Detect which cell encompasses the target text, then output its [x, y] center coordinate. 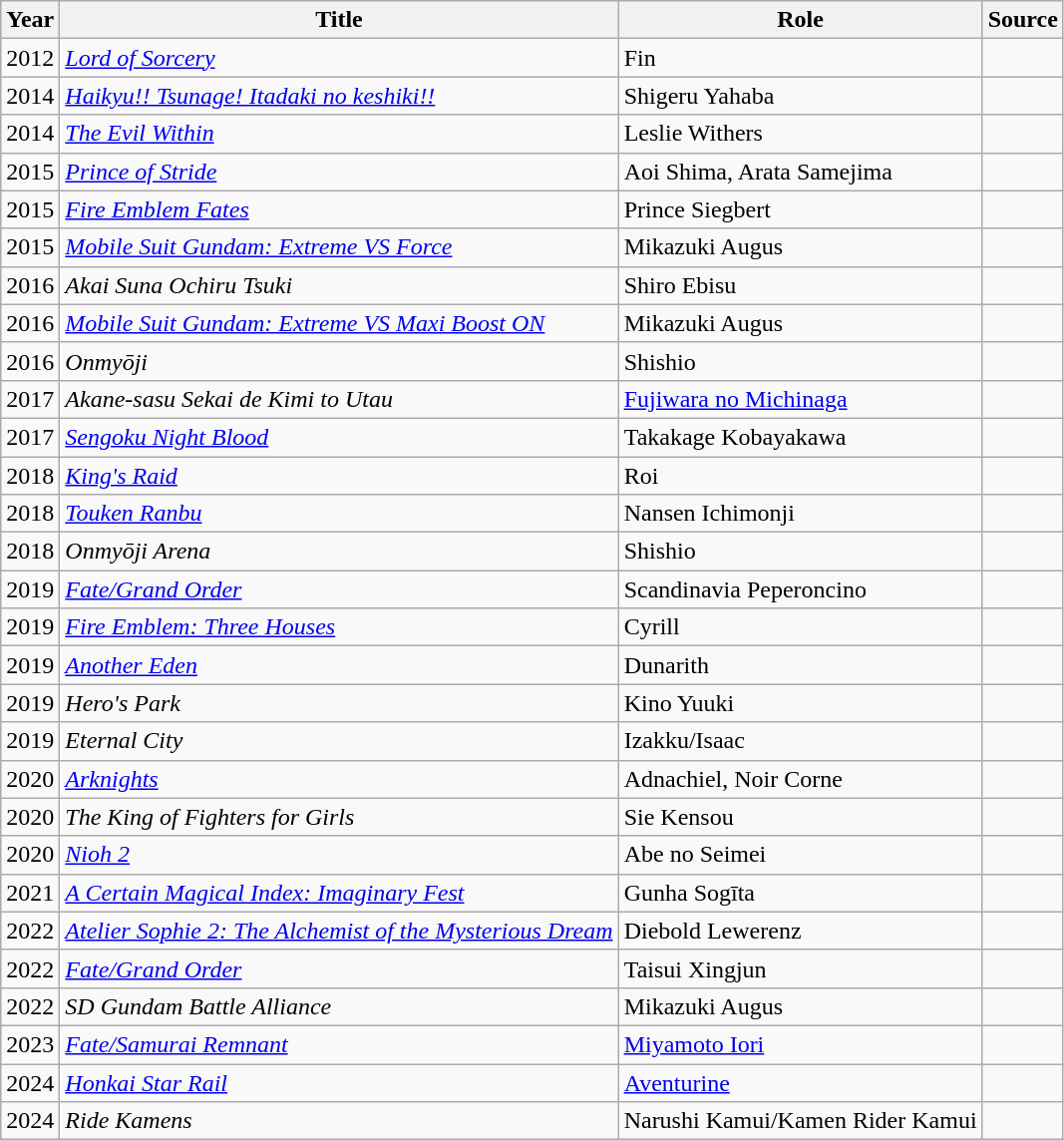
SD Gundam Battle Alliance [339, 1006]
Aoi Shima, Arata Samejima [800, 172]
Year [30, 20]
Leslie Withers [800, 134]
Izakku/Isaac [800, 741]
Source [1023, 20]
Sengoku Night Blood [339, 437]
King's Raid [339, 476]
Takakage Kobayakawa [800, 437]
Atelier Sophie 2: The Alchemist of the Mysterious Dream [339, 931]
The Evil Within [339, 134]
Prince of Stride [339, 172]
Role [800, 20]
Dunarith [800, 665]
2021 [30, 893]
Eternal City [339, 741]
A Certain Magical Index: Imaginary Fest [339, 893]
Fujiwara no Michinaga [800, 399]
Fin [800, 58]
Abe no Seimei [800, 855]
Fate/Samurai Remnant [339, 1044]
Sie Kensou [800, 817]
Fire Emblem Fates [339, 209]
Title [339, 20]
Touken Ranbu [339, 514]
Shigeru Yahaba [800, 96]
Arknights [339, 779]
Gunha Sogīta [800, 893]
Onmyōji Arena [339, 552]
Hero's Park [339, 703]
Narushi Kamui/Kamen Rider Kamui [800, 1121]
2012 [30, 58]
Nansen Ichimonji [800, 514]
Honkai Star Rail [339, 1082]
Ride Kamens [339, 1121]
Nioh 2 [339, 855]
Akane-sasu Sekai de Kimi to Utau [339, 399]
Taisui Xingjun [800, 968]
The King of Fighters for Girls [339, 817]
Scandinavia Peperoncino [800, 589]
Another Eden [339, 665]
Aventurine [800, 1082]
Miyamoto Iori [800, 1044]
Haikyu!! Tsunage! Itadaki no keshiki!! [339, 96]
Lord of Sorcery [339, 58]
2023 [30, 1044]
Kino Yuuki [800, 703]
Onmyōji [339, 361]
Adnachiel, Noir Corne [800, 779]
Mobile Suit Gundam: Extreme VS Maxi Boost ON [339, 323]
Prince Siegbert [800, 209]
Shiro Ebisu [800, 285]
Roi [800, 476]
Akai Suna Ochiru Tsuki [339, 285]
Fire Emblem: Three Houses [339, 627]
Mobile Suit Gundam: Extreme VS Force [339, 247]
Cyrill [800, 627]
Diebold Lewerenz [800, 931]
